Detect which cell encompasses the target text, then output its (x, y) center coordinate. 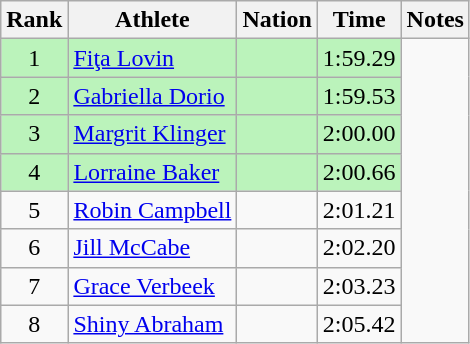
Gabriella Dorio (152, 96)
1:59.29 (359, 58)
Rank (34, 20)
1:59.53 (359, 96)
Notes (435, 20)
3 (34, 134)
Jill McCabe (152, 248)
5 (34, 210)
2:00.66 (359, 172)
Nation (277, 20)
Margrit Klinger (152, 134)
6 (34, 248)
8 (34, 324)
Athlete (152, 20)
4 (34, 172)
Shiny Abraham (152, 324)
Lorraine Baker (152, 172)
2:02.20 (359, 248)
Grace Verbeek (152, 286)
1 (34, 58)
2:05.42 (359, 324)
7 (34, 286)
Robin Campbell (152, 210)
2:03.23 (359, 286)
2:01.21 (359, 210)
2 (34, 96)
2:00.00 (359, 134)
Time (359, 20)
Fiţa Lovin (152, 58)
